Scan for the cell matching the given text and deliver its (x, y) coordinate at center. 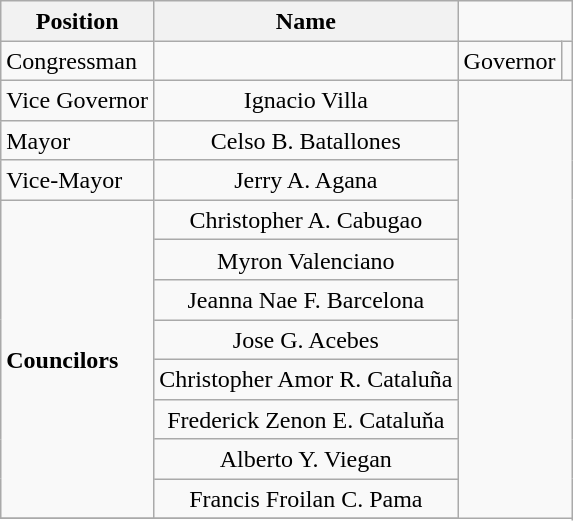
Christopher Amor R. Cataluña (306, 379)
Ignacio Villa (306, 100)
Jerry A. Agana (306, 180)
Vice-Mayor (78, 180)
Alberto Y. Viegan (306, 459)
Mayor (78, 140)
Jose G. Acebes (306, 340)
Vice Governor (78, 100)
Jeanna Nae F. Barcelona (306, 300)
Name (306, 21)
Frederick Zenon E. Cataluňa (306, 419)
Congressman (78, 61)
Francis Froilan C. Pama (306, 499)
Councilors (78, 360)
Governor (510, 61)
Christopher A. Cabugao (306, 220)
Myron Valenciano (306, 260)
Position (78, 21)
Celso B. Batallones (306, 140)
